Find where the given text appears and provide that cell's center as [x, y] coordinate. 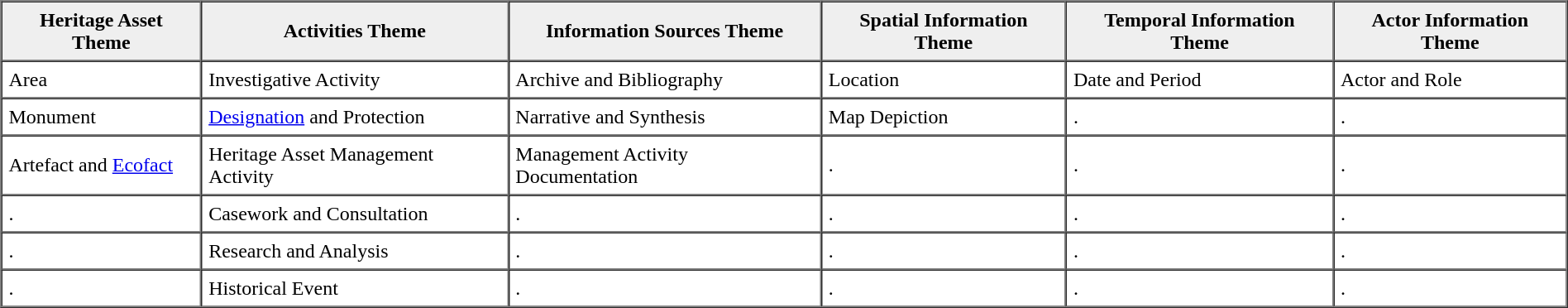
Temporal Information Theme [1199, 31]
Investigative Activity [354, 79]
Research and Analysis [354, 250]
Artefact and Ecofact [102, 166]
Heritage Asset Management Activity [354, 166]
Management Activity Documentation [665, 166]
Historical Event [354, 288]
Heritage Asset Theme [102, 31]
Narrative and Synthesis [665, 116]
Location [944, 79]
Archive and Bibliography [665, 79]
Area [102, 79]
Activities Theme [354, 31]
Spatial Information Theme [944, 31]
Map Depiction [944, 116]
Actor and Role [1451, 79]
Designation and Protection [354, 116]
Monument [102, 116]
Date and Period [1199, 79]
Actor Information Theme [1451, 31]
Information Sources Theme [665, 31]
Casework and Consultation [354, 214]
